Extract the [x, y] coordinate from the center of the cell holding the provided text.  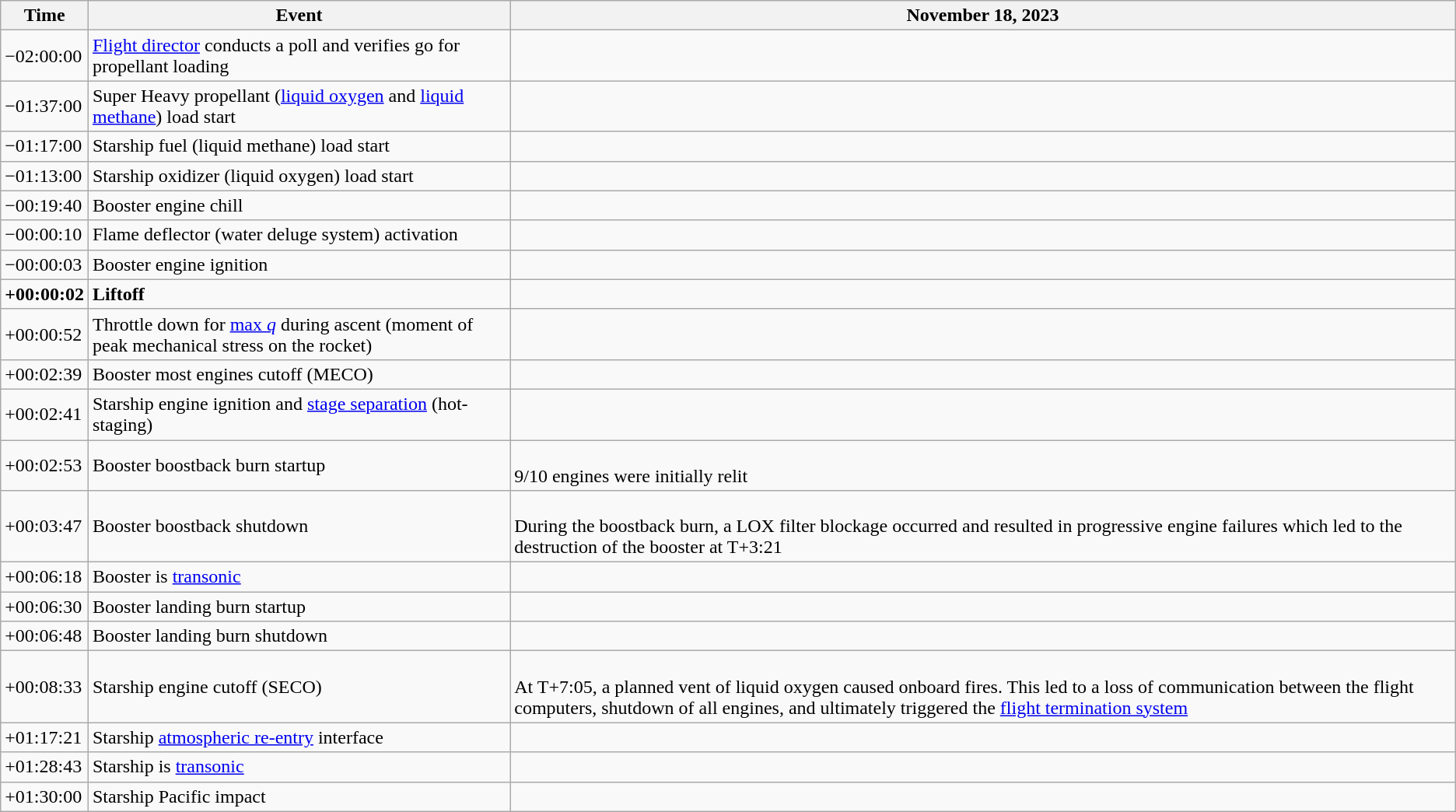
Booster boostback shutdown [299, 527]
+00:00:02 [45, 294]
Flight director conducts a poll and verifies go for propellant loading [299, 56]
Starship oxidizer (liquid oxygen) load start [299, 176]
Booster boostback burn startup [299, 465]
−02:00:00 [45, 56]
Starship fuel (liquid methane) load start [299, 146]
Starship is transonic [299, 767]
Booster landing burn startup [299, 607]
+00:06:48 [45, 636]
−00:19:40 [45, 205]
Starship Pacific impact [299, 796]
Booster landing burn shutdown [299, 636]
Flame deflector (water deluge system) activation [299, 235]
−00:00:03 [45, 264]
Event [299, 16]
Time [45, 16]
−00:00:10 [45, 235]
Booster engine chill [299, 205]
+00:02:39 [45, 374]
+00:08:33 [45, 687]
Booster most engines cutoff (MECO) [299, 374]
+00:03:47 [45, 527]
Starship engine ignition and stage separation (hot-staging) [299, 414]
−01:13:00 [45, 176]
Super Heavy propellant (liquid oxygen and liquid methane) load start [299, 106]
+00:06:30 [45, 607]
+01:28:43 [45, 767]
9/10 engines were initially relit [983, 465]
+00:02:41 [45, 414]
Throttle down for max q during ascent (moment of peak mechanical stress on the rocket) [299, 334]
−01:17:00 [45, 146]
Booster engine ignition [299, 264]
Starship atmospheric re-entry interface [299, 737]
Liftoff [299, 294]
+01:17:21 [45, 737]
+00:06:18 [45, 577]
+00:00:52 [45, 334]
Starship engine cutoff (SECO) [299, 687]
+01:30:00 [45, 796]
November 18, 2023 [983, 16]
Booster is transonic [299, 577]
+00:02:53 [45, 465]
−01:37:00 [45, 106]
